Determine the (X, Y) coordinate at the center of the cell enclosing the given text.  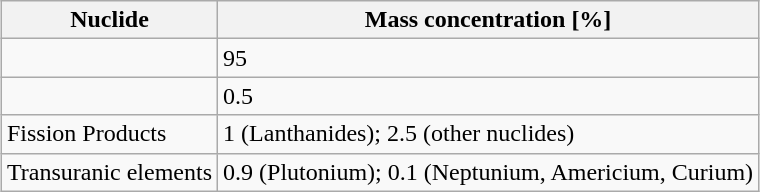
Nuclide (109, 20)
1 (Lanthanides); 2.5 (other nuclides) (488, 134)
Mass concentration [%] (488, 20)
0.9 (Plutonium); 0.1 (Neptunium, Americium, Curium) (488, 172)
0.5 (488, 96)
Fission Products (109, 134)
95 (488, 58)
Transuranic elements (109, 172)
